Capture the cell that displays the provided text and extract its (X, Y) central coordinate. 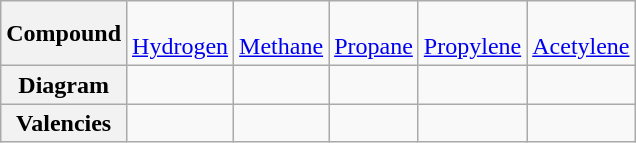
Acetylene (581, 34)
Valencies (64, 123)
Methane (282, 34)
Propylene (472, 34)
Diagram (64, 85)
Hydrogen (180, 34)
Compound (64, 34)
Propane (374, 34)
